Locate the cell with the specified text and output its [X, Y] center coordinate. 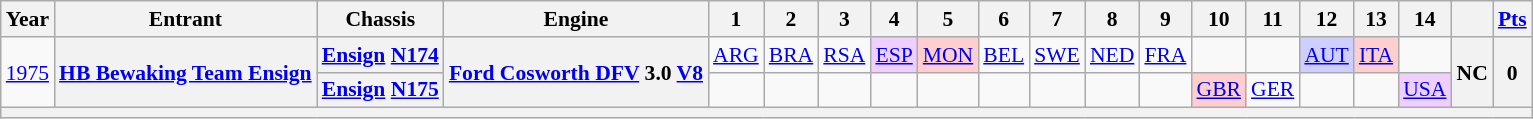
14 [1424, 19]
Ensign N175 [380, 90]
Chassis [380, 19]
11 [1272, 19]
FRA [1165, 55]
NC [1472, 72]
GER [1272, 90]
HB Bewaking Team Ensign [186, 72]
ESP [894, 55]
9 [1165, 19]
7 [1057, 19]
1975 [28, 72]
AUT [1326, 55]
10 [1218, 19]
8 [1112, 19]
12 [1326, 19]
Pts [1512, 19]
Entrant [186, 19]
3 [844, 19]
Engine [576, 19]
5 [948, 19]
13 [1376, 19]
1 [736, 19]
RSA [844, 55]
GBR [1218, 90]
ITA [1376, 55]
SWE [1057, 55]
2 [792, 19]
4 [894, 19]
USA [1424, 90]
6 [1004, 19]
Ensign N174 [380, 55]
MON [948, 55]
BRA [792, 55]
Year [28, 19]
ARG [736, 55]
0 [1512, 72]
BEL [1004, 55]
NED [1112, 55]
Ford Cosworth DFV 3.0 V8 [576, 72]
